Output the (X, Y) coordinate of the center of the cell containing the given text.  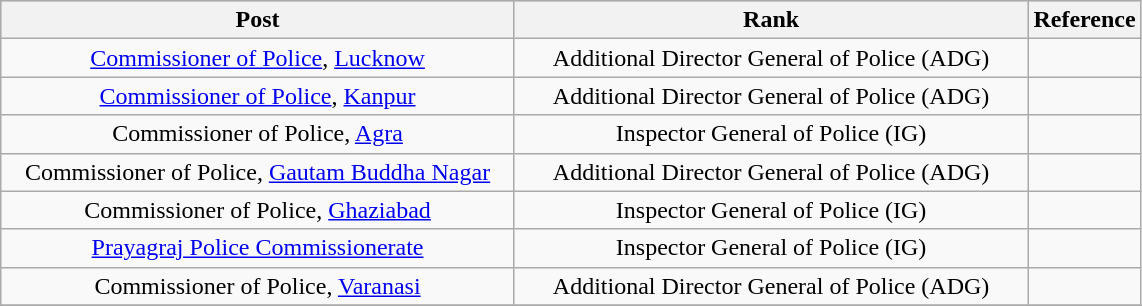
Commissioner of Police, Varanasi (258, 286)
Reference (1084, 20)
Commissioner of Police, Agra (258, 134)
Prayagraj Police Commissionerate (258, 248)
Commissioner of Police, Ghaziabad (258, 210)
Post (258, 20)
Commissioner of Police, Gautam Buddha Nagar (258, 172)
Commissioner of Police, Kanpur (258, 96)
Commissioner of Police, Lucknow (258, 58)
Rank (771, 20)
